Return the [X, Y] coordinate for the center point of the cell that contains the specified text.  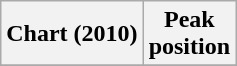
Peakposition [189, 34]
Chart (2010) [72, 34]
